Provide the [x, y] coordinate of the cell's center where the given text is located.  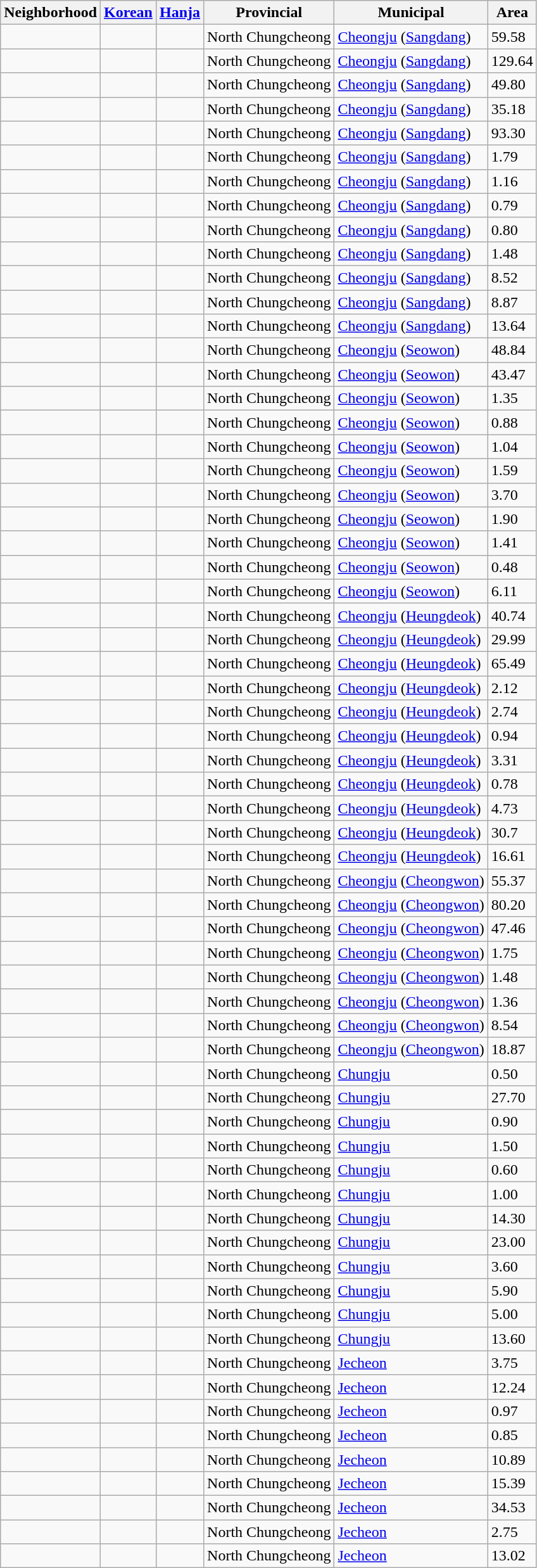
27.70 [512, 1098]
0.88 [512, 423]
12.24 [512, 1387]
2.12 [512, 687]
1.16 [512, 181]
13.60 [512, 1339]
3.60 [512, 1266]
0.94 [512, 736]
1.41 [512, 543]
Provincial [269, 13]
8.52 [512, 277]
48.84 [512, 350]
65.49 [512, 663]
129.64 [512, 61]
6.11 [512, 591]
29.99 [512, 639]
0.90 [512, 1122]
30.7 [512, 832]
Area [512, 13]
Neighborhood [51, 13]
0.50 [512, 1074]
Hanja [180, 13]
5.90 [512, 1291]
80.20 [512, 905]
18.87 [512, 1049]
8.54 [512, 1025]
15.39 [512, 1484]
0.79 [512, 205]
35.18 [512, 109]
2.75 [512, 1532]
Municipal [411, 13]
1.59 [512, 471]
8.87 [512, 302]
59.58 [512, 37]
1.04 [512, 447]
5.00 [512, 1315]
43.47 [512, 374]
14.30 [512, 1218]
3.75 [512, 1363]
49.80 [512, 85]
13.02 [512, 1556]
10.89 [512, 1459]
55.37 [512, 881]
1.50 [512, 1146]
93.30 [512, 133]
3.31 [512, 760]
1.00 [512, 1194]
40.74 [512, 615]
0.60 [512, 1170]
13.64 [512, 326]
47.46 [512, 929]
3.70 [512, 495]
1.90 [512, 519]
1.75 [512, 953]
4.73 [512, 808]
34.53 [512, 1508]
2.74 [512, 712]
0.48 [512, 567]
23.00 [512, 1242]
Korean [129, 13]
16.61 [512, 857]
0.80 [512, 229]
0.78 [512, 784]
1.79 [512, 157]
0.85 [512, 1435]
0.97 [512, 1411]
1.36 [512, 1001]
1.35 [512, 398]
